Determine the (x, y) coordinate at the center of the cell enclosing the given text.  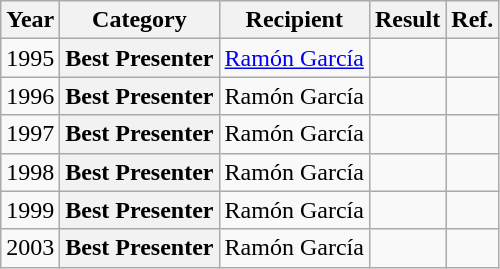
Category (140, 20)
1999 (30, 210)
1995 (30, 58)
2003 (30, 248)
1996 (30, 96)
Result (407, 20)
Ref. (472, 20)
Recipient (294, 20)
Year (30, 20)
1998 (30, 172)
1997 (30, 134)
